Return the (X, Y) coordinate for the center point of the cell that contains the specified text.  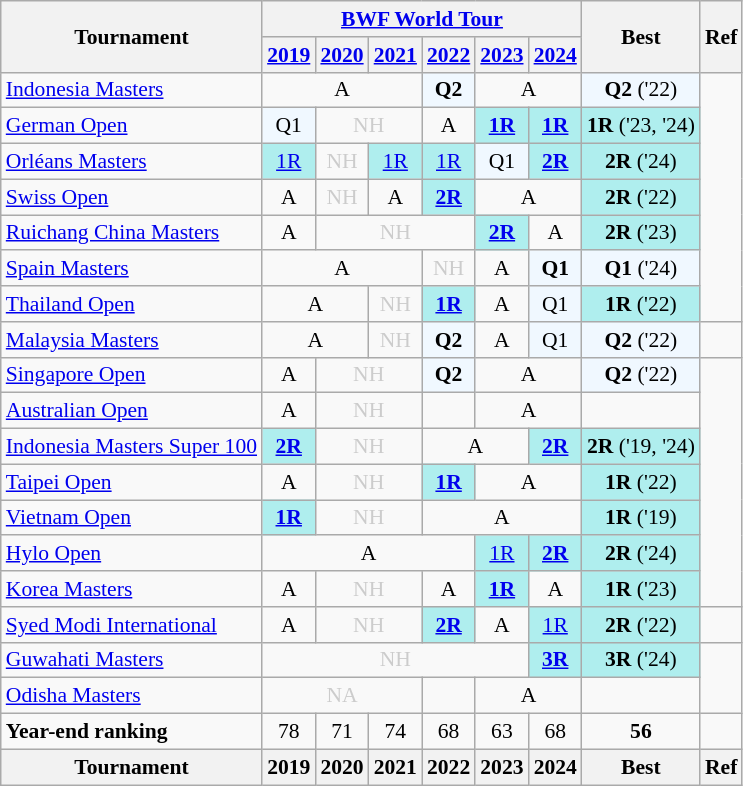
Hylo Open (132, 554)
Korea Masters (132, 589)
Spain Masters (132, 269)
Swiss Open (132, 197)
56 (641, 732)
74 (396, 732)
Syed Modi International (132, 625)
63 (502, 732)
Ruichang China Masters (132, 233)
1R ('19) (641, 518)
Indonesia Masters (132, 90)
3R (556, 660)
Vietnam Open (132, 518)
2R ('19, '24) (641, 447)
Singapore Open (132, 375)
1R ('23) (641, 589)
Indonesia Masters Super 100 (132, 447)
NA (342, 696)
Odisha Masters (132, 696)
Guwahati Masters (132, 660)
Orléans Masters (132, 162)
71 (342, 732)
2R ('23) (641, 233)
Taipei Open (132, 482)
78 (288, 732)
BWF World Tour (422, 19)
German Open (132, 126)
Year-end ranking (132, 732)
1R ('23, '24) (641, 126)
Malaysia Masters (132, 340)
Australian Open (132, 411)
Q1 ('24) (641, 269)
3R ('24) (641, 660)
Thailand Open (132, 304)
